Extract the [X, Y] coordinate from the center of the cell holding the provided text.  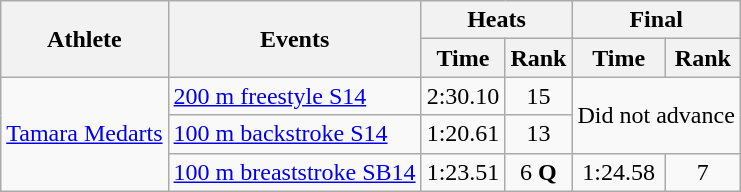
13 [538, 134]
100 m backstroke S14 [294, 134]
1:23.51 [463, 172]
Did not advance [656, 115]
Heats [496, 20]
100 m breaststroke SB14 [294, 172]
6 Q [538, 172]
200 m freestyle S14 [294, 96]
Final [656, 20]
Events [294, 39]
1:24.58 [618, 172]
15 [538, 96]
1:20.61 [463, 134]
7 [702, 172]
2:30.10 [463, 96]
Tamara Medarts [84, 134]
Athlete [84, 39]
